Output the (x, y) coordinate of the center of the cell containing the given text.  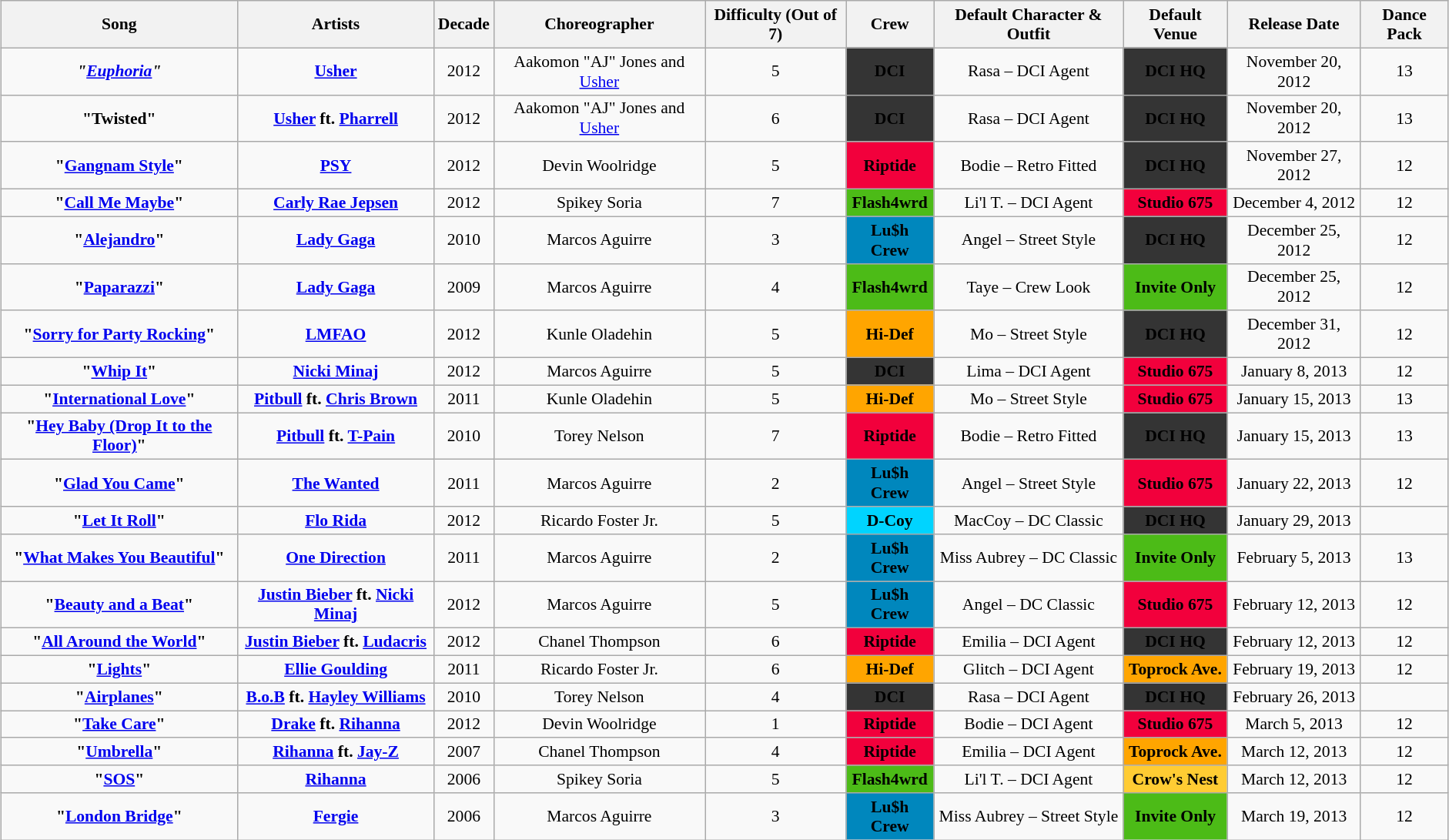
February 5, 2013 (1294, 557)
"Paparazzi" (119, 286)
One Direction (336, 557)
November 27, 2012 (1294, 165)
Usher (336, 71)
"Airplanes" (119, 697)
"Glad You Came" (119, 484)
Nicki Minaj (336, 371)
Bodie – DCI Agent (1029, 724)
"Lights" (119, 669)
January 22, 2013 (1294, 484)
Usher ft. Pharrell (336, 119)
Release Date (1294, 25)
"Call Me Maybe" (119, 202)
Justin Bieber ft. Ludacris (336, 642)
Choreographer (599, 25)
The Wanted (336, 484)
"Beauty and a Beat" (119, 604)
Ellie Goulding (336, 669)
Miss Aubrey – DC Classic (1029, 557)
"Hey Baby (Drop It to the Floor)" (119, 436)
Dance Pack (1404, 25)
Rihanna (336, 779)
MacCoy – DC Classic (1029, 520)
Justin Bieber ft. Nicki Minaj (336, 604)
Flo Rida (336, 520)
Default Venue (1175, 25)
2009 (463, 286)
Artists (336, 25)
"Gangnam Style" (119, 165)
Carly Rae Jepsen (336, 202)
"All Around the World" (119, 642)
B.o.B ft. Hayley Williams (336, 697)
1 (776, 724)
"What Makes You Beautiful" (119, 557)
2007 (463, 751)
"Let It Roll" (119, 520)
January 8, 2013 (1294, 371)
Rihanna ft. Jay-Z (336, 751)
December 4, 2012 (1294, 202)
Crew (890, 25)
"Umbrella" (119, 751)
"Twisted" (119, 119)
Taye – Crew Look (1029, 286)
"London Bridge" (119, 816)
Song (119, 25)
"Whip It" (119, 371)
"Sorry for Party Rocking" (119, 334)
"Take Care" (119, 724)
Fergie (336, 816)
"International Love" (119, 399)
Crow's Nest (1175, 779)
March 5, 2013 (1294, 724)
February 19, 2013 (1294, 669)
"Euphoria" (119, 71)
Decade (463, 25)
Lima – DCI Agent (1029, 371)
LMFAO (336, 334)
March 19, 2013 (1294, 816)
Drake ft. Rihanna (336, 724)
Difficulty (Out of 7) (776, 25)
"SOS" (119, 779)
February 26, 2013 (1294, 697)
PSY (336, 165)
"Alejandro" (119, 240)
Miss Aubrey – Street Style (1029, 816)
D-Coy (890, 520)
Pitbull ft. Chris Brown (336, 399)
Default Character & Outfit (1029, 25)
Glitch – DCI Agent (1029, 669)
December 31, 2012 (1294, 334)
January 29, 2013 (1294, 520)
Pitbull ft. T-Pain (336, 436)
Angel – DC Classic (1029, 604)
